For the text-containing cell, return its midpoint in [X, Y] coordinate format. 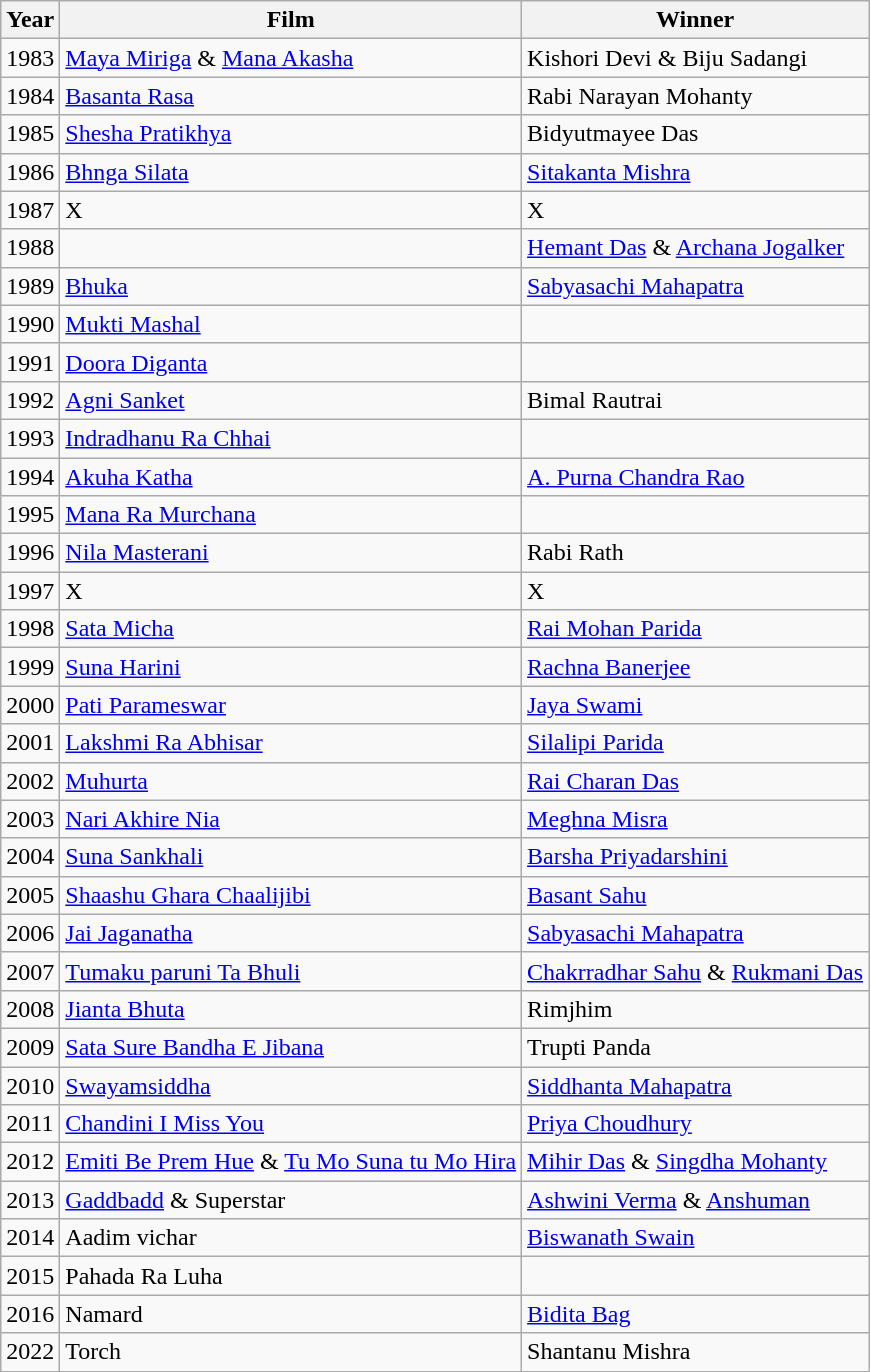
Priya Choudhury [696, 1124]
Basant Sahu [696, 895]
Pati Parameswar [291, 705]
Silalipi Parida [696, 743]
Meghna Misra [696, 819]
1988 [30, 248]
Chakrradhar Sahu & Rukmani Das [696, 971]
Swayamsiddha [291, 1085]
1983 [30, 58]
1999 [30, 667]
1984 [30, 96]
2012 [30, 1162]
Chandini I Miss You [291, 1124]
1993 [30, 438]
2015 [30, 1276]
Akuha Katha [291, 477]
2004 [30, 857]
Winner [696, 20]
Nila Masterani [291, 553]
Hemant Das & Archana Jogalker [696, 248]
1987 [30, 210]
1986 [30, 172]
Basanta Rasa [291, 96]
1990 [30, 324]
2002 [30, 781]
Rimjhim [696, 1009]
Film [291, 20]
A. Purna Chandra Rao [696, 477]
2007 [30, 971]
2010 [30, 1085]
Bimal Rautrai [696, 400]
Nari Akhire Nia [291, 819]
Rabi Narayan Mohanty [696, 96]
Sata Micha [291, 629]
Mana Ra Murchana [291, 515]
2013 [30, 1200]
Maya Miriga & Mana Akasha [291, 58]
Aadim vichar [291, 1238]
2014 [30, 1238]
Muhurta [291, 781]
2022 [30, 1352]
2000 [30, 705]
Lakshmi Ra Abhisar [291, 743]
Jianta Bhuta [291, 1009]
Rai Mohan Parida [696, 629]
Shaashu Ghara Chaalijibi [291, 895]
Agni Sanket [291, 400]
Mihir Das & Singdha Mohanty [696, 1162]
1996 [30, 553]
Ashwini Verma & Anshuman [696, 1200]
1995 [30, 515]
2011 [30, 1124]
Jai Jaganatha [291, 933]
Barsha Priyadarshini [696, 857]
Biswanath Swain [696, 1238]
Pahada Ra Luha [291, 1276]
2006 [30, 933]
Rachna Banerjee [696, 667]
2001 [30, 743]
Rai Charan Das [696, 781]
Doora Diganta [291, 362]
1997 [30, 591]
1985 [30, 134]
Suna Sankhali [291, 857]
1994 [30, 477]
Indradhanu Ra Chhai [291, 438]
2003 [30, 819]
1991 [30, 362]
2008 [30, 1009]
2009 [30, 1047]
Emiti Be Prem Hue & Tu Mo Suna tu Mo Hira [291, 1162]
2005 [30, 895]
Gaddbadd & Superstar [291, 1200]
Torch [291, 1352]
2016 [30, 1314]
Bidita Bag [696, 1314]
Shantanu Mishra [696, 1352]
1998 [30, 629]
Bhnga Silata [291, 172]
1989 [30, 286]
Suna Harini [291, 667]
Bidyutmayee Das [696, 134]
Siddhanta Mahapatra [696, 1085]
Shesha Pratikhya [291, 134]
1992 [30, 400]
Sitakanta Mishra [696, 172]
Mukti Mashal [291, 324]
Trupti Panda [696, 1047]
Rabi Rath [696, 553]
Kishori Devi & Biju Sadangi [696, 58]
Jaya Swami [696, 705]
Bhuka [291, 286]
Sata Sure Bandha E Jibana [291, 1047]
Tumaku paruni Ta Bhuli [291, 971]
Year [30, 20]
Namard [291, 1314]
